Capture the cell that displays the provided text and extract its (x, y) central coordinate. 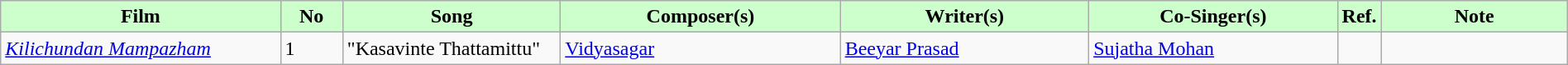
Co-Singer(s) (1213, 17)
Ref. (1360, 17)
"Kasavinte Thattamittu" (452, 48)
Song (452, 17)
Note (1474, 17)
Vidyasagar (700, 48)
Composer(s) (700, 17)
1 (311, 48)
No (311, 17)
Kilichundan Mampazham (141, 48)
Film (141, 17)
Beeyar Prasad (964, 48)
Sujatha Mohan (1213, 48)
Writer(s) (964, 17)
